Pinpoint the cell where the given text exists, returning its [X, Y] midpoint coordinate. 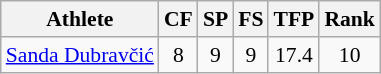
Sanda Dubravčić [80, 55]
FS [250, 19]
CF [178, 19]
10 [350, 55]
TFP [294, 19]
SP [216, 19]
Athlete [80, 19]
17.4 [294, 55]
8 [178, 55]
Rank [350, 19]
